Pinpoint the cell where the given text exists, returning its (X, Y) midpoint coordinate. 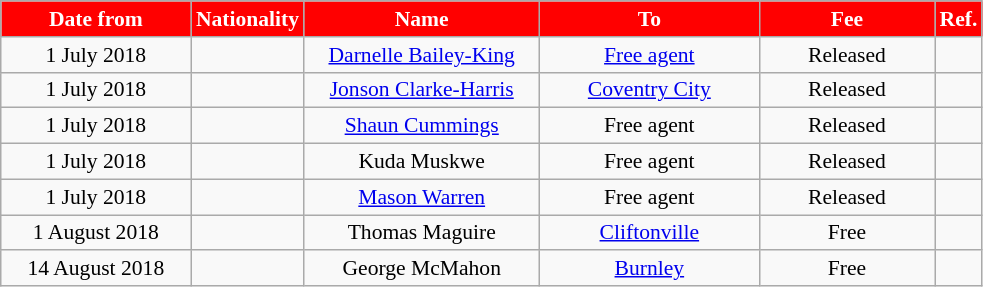
Coventry City (649, 90)
Mason Warren (422, 197)
1 August 2018 (96, 233)
Fee (846, 19)
Cliftonville (649, 233)
Date from (96, 19)
14 August 2018 (96, 269)
Burnley (649, 269)
Kuda Muskwe (422, 162)
Ref. (959, 19)
To (649, 19)
George McMahon (422, 269)
Name (422, 19)
Darnelle Bailey-King (422, 55)
Jonson Clarke-Harris (422, 90)
Nationality (248, 19)
Thomas Maguire (422, 233)
Shaun Cummings (422, 126)
